Find where the given text appears and provide that cell's center as (x, y) coordinate. 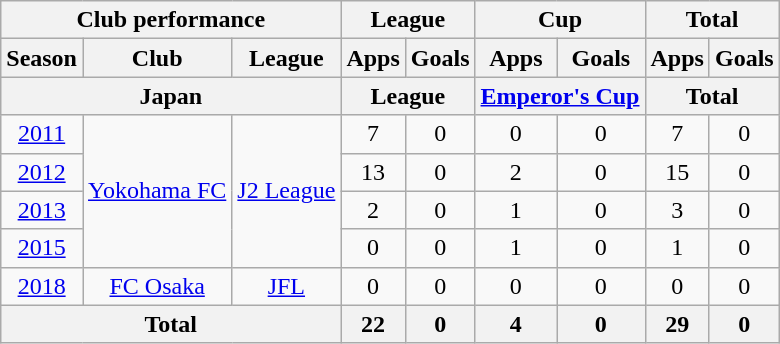
Japan (171, 96)
J2 League (286, 191)
13 (373, 172)
Club (156, 58)
2011 (42, 134)
Cup (560, 20)
15 (677, 172)
2015 (42, 248)
4 (516, 324)
Season (42, 58)
22 (373, 324)
Club performance (171, 20)
FC Osaka (156, 286)
2013 (42, 210)
2012 (42, 172)
JFL (286, 286)
3 (677, 210)
Emperor's Cup (560, 96)
2018 (42, 286)
Yokohama FC (156, 191)
29 (677, 324)
